Pinpoint the cell where the given text exists, returning its (X, Y) midpoint coordinate. 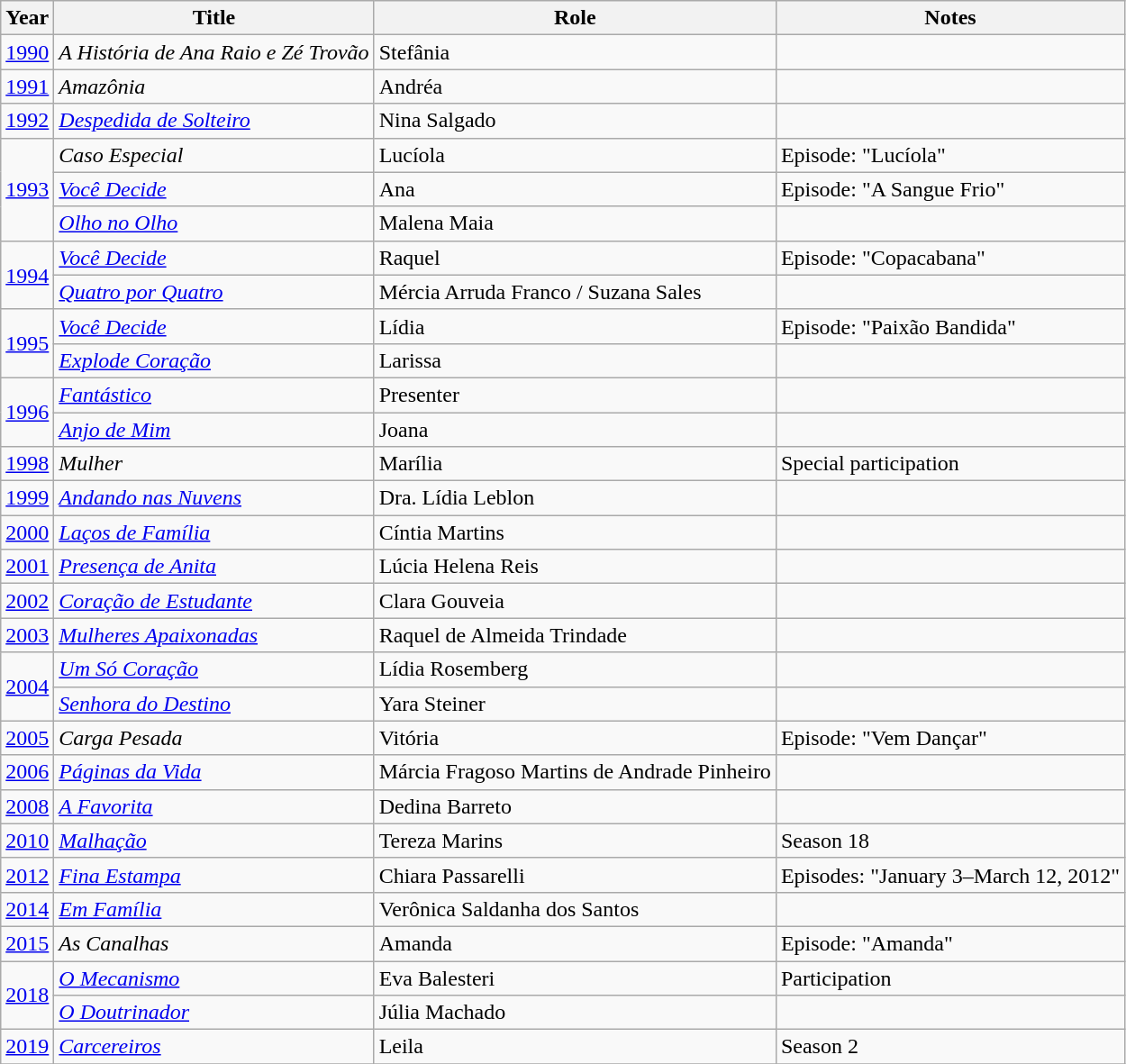
Mércia Arruda Franco / Suzana Sales (575, 292)
Episode: "Vem Dançar" (949, 738)
Eva Balesteri (575, 978)
O Mecanismo (214, 978)
Participation (949, 978)
Senhora do Destino (214, 704)
1992 (27, 121)
2008 (27, 806)
Raquel (575, 258)
1991 (27, 86)
A História de Ana Raio e Zé Trovão (214, 52)
Year (27, 18)
Anjo de Mim (214, 430)
2006 (27, 772)
2018 (27, 995)
Verônica Saldanha dos Santos (575, 909)
2019 (27, 1047)
Season 2 (949, 1047)
Marília (575, 464)
2002 (27, 601)
Amazônia (214, 86)
Júlia Machado (575, 1013)
O Doutrinador (214, 1013)
Andando nas Nuvens (214, 498)
1998 (27, 464)
1996 (27, 412)
Joana (575, 430)
Special participation (949, 464)
Lucíola (575, 155)
Nina Salgado (575, 121)
Carga Pesada (214, 738)
Amanda (575, 943)
Fina Estampa (214, 875)
Malena Maia (575, 223)
Episode: "Lucíola" (949, 155)
Dedina Barreto (575, 806)
Ana (575, 189)
Tereza Marins (575, 841)
Leila (575, 1047)
1994 (27, 275)
Notes (949, 18)
2000 (27, 532)
Dra. Lídia Leblon (575, 498)
Stefânia (575, 52)
2004 (27, 687)
2014 (27, 909)
Caso Especial (214, 155)
Lúcia Helena Reis (575, 567)
Episode: "Copacabana" (949, 258)
Clara Gouveia (575, 601)
Cíntia Martins (575, 532)
2012 (27, 875)
Mulheres Apaixonadas (214, 635)
Laços de Família (214, 532)
1993 (27, 189)
Olho no Olho (214, 223)
Season 18 (949, 841)
Fantástico (214, 395)
Title (214, 18)
Role (575, 18)
1995 (27, 343)
2003 (27, 635)
2005 (27, 738)
Presença de Anita (214, 567)
Raquel de Almeida Trindade (575, 635)
Quatro por Quatro (214, 292)
Andréa (575, 86)
1999 (27, 498)
A Favorita (214, 806)
Malhação (214, 841)
2001 (27, 567)
Mulher (214, 464)
Episodes: "January 3–March 12, 2012" (949, 875)
Episode: "Paixão Bandida" (949, 326)
Coração de Estudante (214, 601)
Lídia Rosemberg (575, 669)
Presenter (575, 395)
As Canalhas (214, 943)
Lídia (575, 326)
Páginas da Vida (214, 772)
Em Família (214, 909)
2015 (27, 943)
2010 (27, 841)
Márcia Fragoso Martins de Andrade Pinheiro (575, 772)
Despedida de Solteiro (214, 121)
Chiara Passarelli (575, 875)
Yara Steiner (575, 704)
Episode: "Amanda" (949, 943)
Explode Coração (214, 360)
Episode: "A Sangue Frio" (949, 189)
Um Só Coração (214, 669)
Vitória (575, 738)
Carcereiros (214, 1047)
1990 (27, 52)
Larissa (575, 360)
